Find where the given text appears and provide that cell's center as (x, y) coordinate. 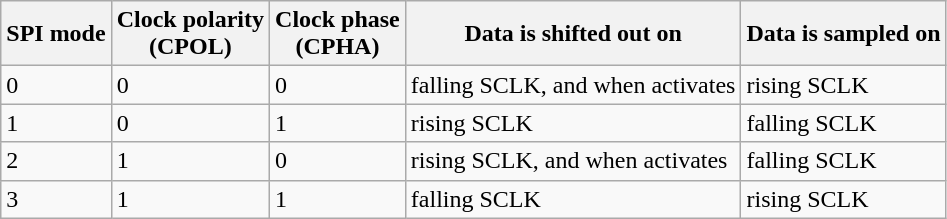
2 (56, 161)
Data is shifted out on (573, 34)
Clock polarity(CPOL) (190, 34)
rising SCLK, and when activates (573, 161)
SPI mode (56, 34)
falling SCLK, and when activates (573, 85)
Clock phase(CPHA) (338, 34)
Data is sampled on (844, 34)
3 (56, 199)
